Return (X, Y) of the center of cell containing provided text 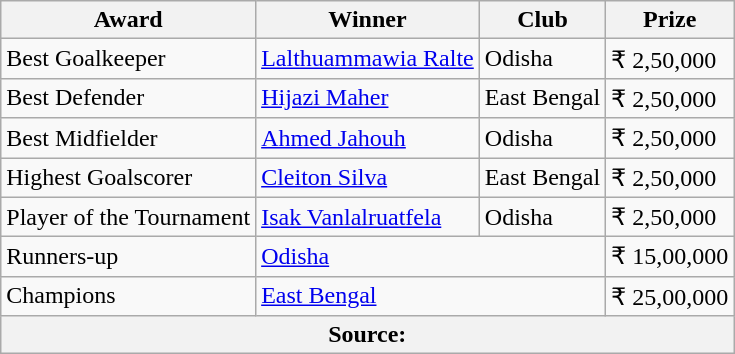
Best Midfielder (128, 138)
Best Goalkeeper (128, 59)
Runners-up (128, 257)
Highest Goalscorer (128, 178)
Source: (368, 335)
Ahmed Jahouh (368, 138)
Best Defender (128, 98)
Lalthuammawia Ralte (368, 59)
₹ 25,00,000 (670, 296)
₹ 15,00,000 (670, 257)
Winner (368, 20)
Award (128, 20)
Cleiton Silva (368, 178)
Prize (670, 20)
Player of the Tournament (128, 217)
Isak Vanlalruatfela (368, 217)
Champions (128, 296)
Hijazi Maher (368, 98)
Club (542, 20)
